Return the [X, Y] coordinate for the center point of the cell that contains the specified text.  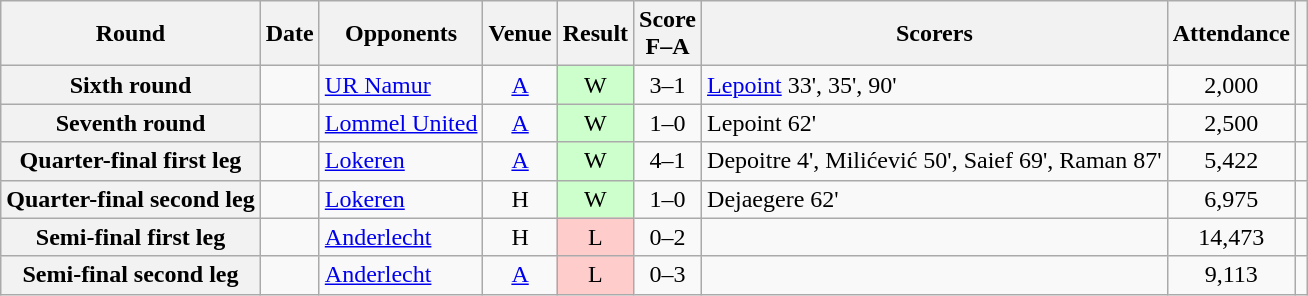
Result [595, 34]
Lepoint 33', 35', 90' [935, 85]
Seventh round [130, 123]
Attendance [1231, 34]
Depoitre 4', Milićević 50', Saief 69', Raman 87' [935, 161]
6,975 [1231, 199]
Semi-final second leg [130, 275]
5,422 [1231, 161]
Lommel United [401, 123]
4–1 [668, 161]
Dejaegere 62' [935, 199]
14,473 [1231, 237]
Opponents [401, 34]
Semi-final first leg [130, 237]
Venue [520, 34]
Quarter-final second leg [130, 199]
UR Namur [401, 85]
0–3 [668, 275]
2,500 [1231, 123]
ScoreF–A [668, 34]
0–2 [668, 237]
Round [130, 34]
9,113 [1231, 275]
3–1 [668, 85]
Date [290, 34]
Lepoint 62' [935, 123]
Scorers [935, 34]
Sixth round [130, 85]
2,000 [1231, 85]
Quarter-final first leg [130, 161]
